Output the [X, Y] coordinate of the center of the cell containing the given text.  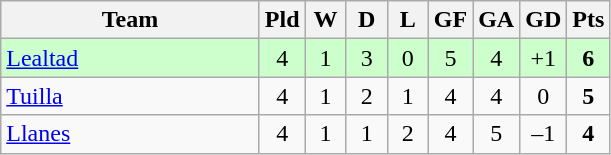
6 [588, 58]
L [408, 20]
+1 [544, 58]
Llanes [130, 134]
GA [496, 20]
Team [130, 20]
GF [450, 20]
Lealtad [130, 58]
Pld [282, 20]
–1 [544, 134]
W [326, 20]
GD [544, 20]
Tuilla [130, 96]
Pts [588, 20]
3 [366, 58]
D [366, 20]
